Find where the given text appears and provide that cell's center as [X, Y] coordinate. 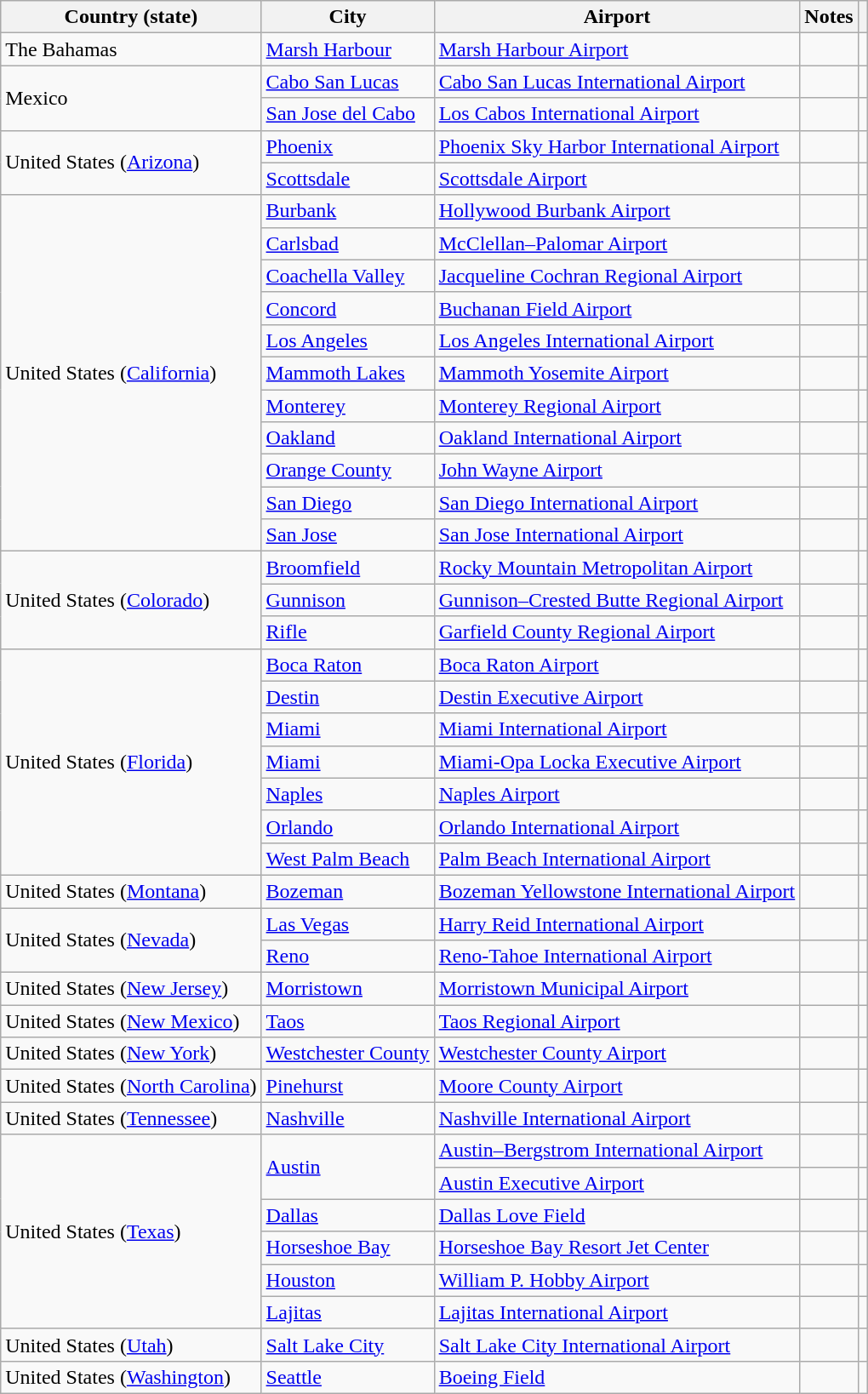
Gunnison [347, 600]
Phoenix Sky Harbor International Airport [617, 146]
Horseshoe Bay [347, 1248]
Palm Beach International Airport [617, 859]
United States (Utah) [131, 1345]
The Bahamas [131, 49]
Marsh Harbour Airport [617, 49]
Destin [347, 697]
Scottsdale [347, 179]
Seattle [347, 1377]
United States (Colorado) [131, 600]
Salt Lake City International Airport [617, 1345]
Nashville International Airport [617, 1118]
Harry Reid International Airport [617, 923]
Jacqueline Cochran Regional Airport [617, 276]
Pinehurst [347, 1086]
United States (New Jersey) [131, 989]
Scottsdale Airport [617, 179]
Bozeman Yellowstone International Airport [617, 891]
San Jose del Cabo [347, 114]
Concord [347, 308]
Houston [347, 1280]
Boeing Field [617, 1377]
United States (Montana) [131, 891]
Cabo San Lucas [347, 82]
Boca Raton [347, 665]
United States (New York) [131, 1054]
Oakland International Airport [617, 438]
Los Cabos International Airport [617, 114]
United States (Nevada) [131, 940]
Nashville [347, 1118]
Orange County [347, 471]
Los Angeles International Airport [617, 340]
Salt Lake City [347, 1345]
Rifle [347, 632]
Las Vegas [347, 923]
Oakland [347, 438]
Rocky Mountain Metropolitan Airport [617, 568]
Carlsbad [347, 243]
Morristown [347, 989]
United States (Washington) [131, 1377]
Lajitas International Airport [617, 1312]
Austin Executive Airport [617, 1183]
Monterey Regional Airport [617, 406]
Coachella Valley [347, 276]
Reno [347, 957]
United States (New Mexico) [131, 1021]
United States (Tennessee) [131, 1118]
Mammoth Lakes [347, 373]
Taos [347, 1021]
San Diego [347, 503]
Garfield County Regional Airport [617, 632]
Dallas [347, 1215]
Notes [829, 17]
William P. Hobby Airport [617, 1280]
Bozeman [347, 891]
Buchanan Field Airport [617, 308]
United States (Texas) [131, 1231]
McClellan–Palomar Airport [617, 243]
Gunnison–Crested Butte Regional Airport [617, 600]
Moore County Airport [617, 1086]
Orlando [347, 826]
Los Angeles [347, 340]
Monterey [347, 406]
Destin Executive Airport [617, 697]
Cabo San Lucas International Airport [617, 82]
Mammoth Yosemite Airport [617, 373]
Austin–Bergstrom International Airport [617, 1151]
City [347, 17]
Westchester County [347, 1054]
Lajitas [347, 1312]
Phoenix [347, 146]
Miami-Opa Locka Executive Airport [617, 762]
John Wayne Airport [617, 471]
Reno-Tahoe International Airport [617, 957]
Morristown Municipal Airport [617, 989]
Naples Airport [617, 794]
San Diego International Airport [617, 503]
Westchester County Airport [617, 1054]
Naples [347, 794]
Austin [347, 1167]
San Jose International Airport [617, 535]
Miami International Airport [617, 729]
United States (Florida) [131, 762]
Horseshoe Bay Resort Jet Center [617, 1248]
Orlando International Airport [617, 826]
Hollywood Burbank Airport [617, 211]
Taos Regional Airport [617, 1021]
Broomfield [347, 568]
Marsh Harbour [347, 49]
Boca Raton Airport [617, 665]
Mexico [131, 98]
Dallas Love Field [617, 1215]
Country (state) [131, 17]
United States (North Carolina) [131, 1086]
West Palm Beach [347, 859]
Airport [617, 17]
United States (Arizona) [131, 163]
United States (California) [131, 373]
Burbank [347, 211]
San Jose [347, 535]
